Find where the given text appears and provide that cell's center as (X, Y) coordinate. 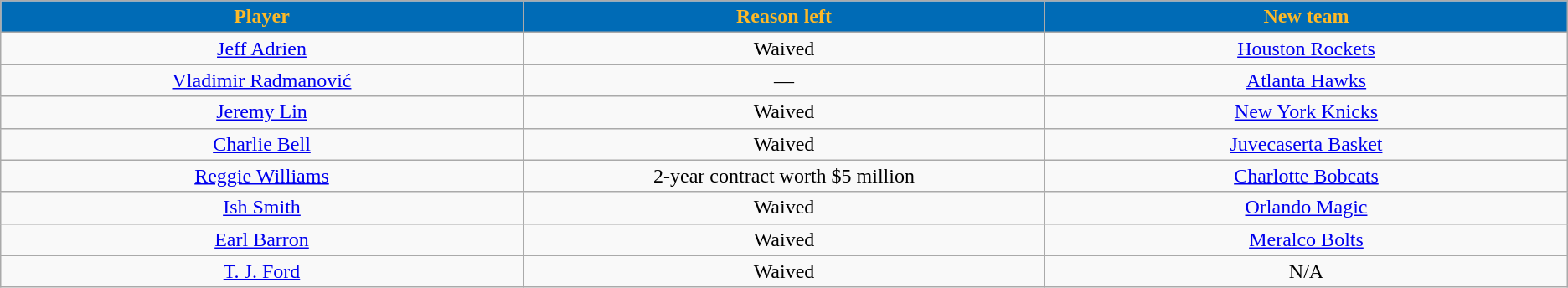
Juvecaserta Basket (1307, 144)
Vladimir Radmanović (261, 80)
Atlanta Hawks (1307, 80)
Houston Rockets (1307, 49)
Jeremy Lin (261, 112)
N/A (1307, 271)
Reggie Williams (261, 176)
Jeff Adrien (261, 49)
Charlie Bell (261, 144)
Reason left (784, 17)
Ish Smith (261, 208)
Charlotte Bobcats (1307, 176)
New team (1307, 17)
New York Knicks (1307, 112)
2-year contract worth $5 million (784, 176)
Player (261, 17)
T. J. Ford (261, 271)
Orlando Magic (1307, 208)
Meralco Bolts (1307, 239)
Earl Barron (261, 239)
— (784, 80)
